Provide the (X, Y) coordinate of the cell's center where the given text is located.  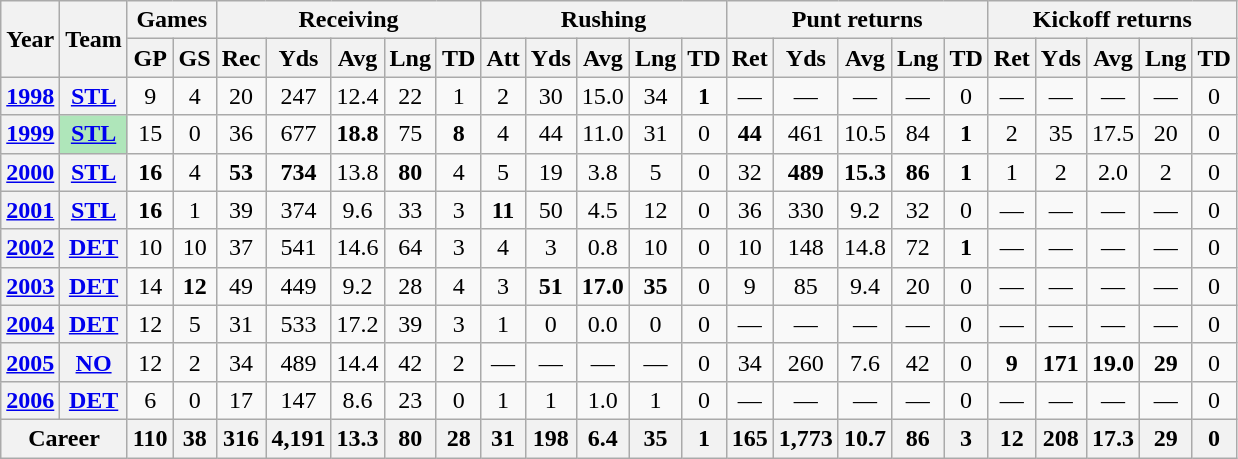
13.8 (358, 172)
11 (503, 210)
208 (1060, 438)
12.4 (358, 96)
148 (806, 248)
533 (298, 324)
13.3 (358, 438)
85 (806, 286)
Punt returns (857, 20)
17.2 (358, 324)
49 (241, 286)
Att (503, 58)
38 (194, 438)
17 (241, 400)
260 (806, 362)
8.6 (358, 400)
0.0 (602, 324)
316 (241, 438)
449 (298, 286)
51 (550, 286)
19.0 (1112, 362)
1,773 (806, 438)
50 (550, 210)
247 (298, 96)
2006 (30, 400)
72 (917, 248)
110 (150, 438)
GS (194, 58)
17.5 (1112, 134)
10.7 (864, 438)
1998 (30, 96)
3.8 (602, 172)
14.4 (358, 362)
15.0 (602, 96)
14.6 (358, 248)
17.3 (1112, 438)
1.0 (602, 400)
10.5 (864, 134)
6 (150, 400)
2002 (30, 248)
14.8 (864, 248)
Receiving (348, 20)
1999 (30, 134)
4,191 (298, 438)
4.5 (602, 210)
2000 (30, 172)
0.8 (602, 248)
15.3 (864, 172)
Career (64, 438)
677 (298, 134)
Rec (241, 58)
9.4 (864, 286)
GP (150, 58)
Year (30, 39)
18.8 (358, 134)
33 (410, 210)
75 (410, 134)
198 (550, 438)
8 (458, 134)
147 (298, 400)
14 (150, 286)
64 (410, 248)
23 (410, 400)
Rushing (604, 20)
37 (241, 248)
2003 (30, 286)
374 (298, 210)
17.0 (602, 286)
171 (1060, 362)
22 (410, 96)
165 (750, 438)
461 (806, 134)
15 (150, 134)
Team (94, 39)
541 (298, 248)
Games (172, 20)
2005 (30, 362)
9.6 (358, 210)
2001 (30, 210)
6.4 (602, 438)
84 (917, 134)
Kickoff returns (1112, 20)
NO (94, 362)
2004 (30, 324)
53 (241, 172)
734 (298, 172)
7.6 (864, 362)
330 (806, 210)
11.0 (602, 134)
19 (550, 172)
30 (550, 96)
2.0 (1112, 172)
